Locate the cell with the specified text and output its (X, Y) center coordinate. 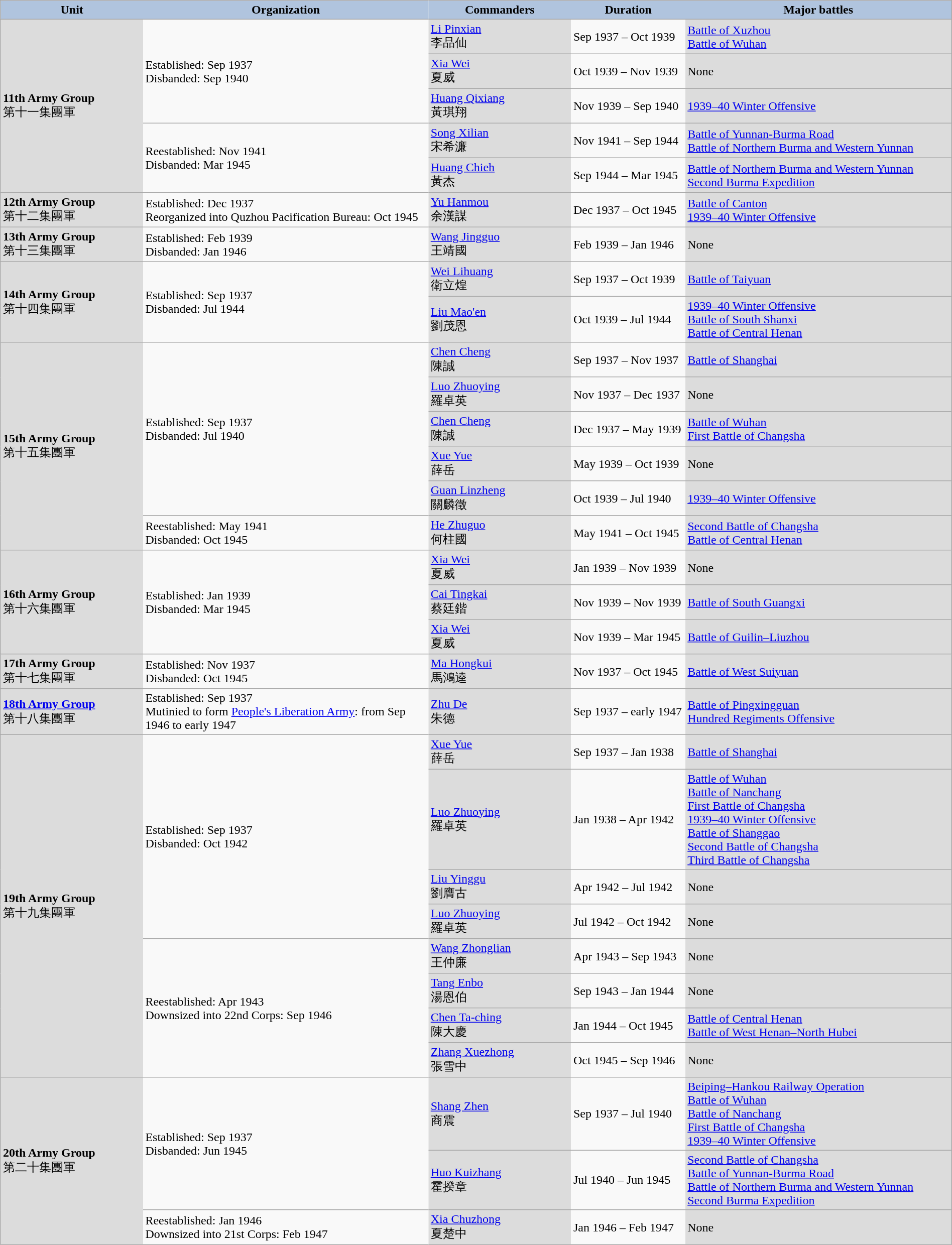
Yu Hanmou 余漢謀 (500, 210)
Reestablished: Nov 1941 Disbanded: Mar 1945 (286, 158)
13th Army Group 第十三集團軍 (72, 244)
Organization (286, 10)
Battle of Taiyuan (818, 279)
15th Army Group 第十五集團軍 (72, 446)
Jul 1942 – Oct 1942 (628, 922)
Huo Kuizhang 霍揆章 (500, 1180)
Nov 1941 – Sep 1944 (628, 141)
Guan Linzheng 關麟徵 (500, 498)
Liu Mao'en 劉茂恩 (500, 319)
May 1939 – Oct 1939 (628, 464)
Established: Jan 1939 Disbanded: Mar 1945 (286, 602)
14th Army Group 第十四集團軍 (72, 302)
Oct 1939 – Jul 1940 (628, 498)
Liu Yinggu 劉膺古 (500, 887)
18th Army Group 第十八集團軍 (72, 712)
Battle of Central Henan Battle of West Henan–North Hubei (818, 1025)
Major battles (818, 10)
Nov 1937 – Oct 1945 (628, 672)
Jul 1940 – Jun 1945 (628, 1180)
Reestablished: Jan 1946 Downsized into 21st Corps: Feb 1947 (286, 1227)
Jan 1939 – Nov 1939 (628, 567)
Oct 1939 – Jul 1944 (628, 319)
May 1941 – Oct 1945 (628, 533)
Feb 1939 – Jan 1946 (628, 244)
Battle of West Suiyuan (818, 672)
Beiping–Hankou Railway Operation Battle of Wuhan Battle of Nanchang First Battle of Changsha 1939–40 Winter Offensive (818, 1114)
Second Battle of Changsha Battle of Yunnan-Burma Road Battle of Northern Burma and Western Yunnan Second Burma Expedition (818, 1180)
Established: Sep 1937 Mutinied to form People's Liberation Army: from Sep 1946 to early 1947 (286, 712)
Established: Sep 1937 Disbanded: Jun 1945 (286, 1144)
Oct 1939 – Nov 1939 (628, 71)
Established: Sep 1937 Disbanded: Oct 1942 (286, 836)
Duration (628, 10)
Established: Nov 1937 Disbanded: Oct 1945 (286, 672)
Battle of Guilin–Liuzhou (818, 637)
Sep 1937 – early 1947 (628, 712)
Tang Enbo 湯恩伯 (500, 991)
Established: Dec 1937 Reorganized into Quzhou Pacification Bureau: Oct 1945 (286, 210)
Jan 1946 – Feb 1947 (628, 1227)
Ma Hongkui 馬鴻逵 (500, 672)
Unit (72, 10)
19th Army Group 第十九集團軍 (72, 906)
Dec 1937 – May 1939 (628, 429)
Battle of Canton 1939–40 Winter Offensive (818, 210)
Battle of Wuhan First Battle of Changsha (818, 429)
17th Army Group 第十七集團軍 (72, 672)
Battle of Yunnan-Burma Road Battle of Northern Burma and Western Yunnan (818, 141)
Wei Lihuang 衛立煌 (500, 279)
Reestablished: May 1941 Disbanded: Oct 1945 (286, 533)
Cai Tingkai 蔡廷鍇 (500, 602)
Sep 1937 – Jul 1940 (628, 1114)
Nov 1937 – Dec 1937 (628, 395)
1939–40 Winter Offensive Battle of South Shanxi Battle of Central Henan (818, 319)
12th Army Group 第十二集團軍 (72, 210)
Established: Sep 1937 Disbanded: Sep 1940 (286, 71)
Battle of Xuzhou Battle of Wuhan (818, 36)
Second Battle of Changsha Battle of Central Henan (818, 533)
Sep 1943 – Jan 1944 (628, 991)
Reestablished: Apr 1943 Downsized into 22nd Corps: Sep 1946 (286, 1008)
Established: Feb 1939 Disbanded: Jan 1946 (286, 244)
Shang Zhen 商震 (500, 1114)
Dec 1937 – Oct 1945 (628, 210)
Established: Sep 1937 Disbanded: Jul 1944 (286, 302)
Battle of Pingxingguan Hundred Regiments Offensive (818, 712)
Established: Sep 1937 Disbanded: Jul 1940 (286, 429)
Battle of South Guangxi (818, 602)
16th Army Group 第十六集團軍 (72, 602)
20th Army Group 第二十集團軍 (72, 1161)
Sep 1937 – Jan 1938 (628, 752)
Sep 1944 – Mar 1945 (628, 175)
Xia Chuzhong 夏楚中 (500, 1227)
Wang Jingguo 王靖國 (500, 244)
Li Pinxian 李品仙 (500, 36)
Nov 1939 – Mar 1945 (628, 637)
Apr 1942 – Jul 1942 (628, 887)
Zhu De 朱德 (500, 712)
Nov 1939 – Sep 1940 (628, 105)
Sep 1937 – Nov 1937 (628, 359)
He Zhuguo 何柱國 (500, 533)
Song Xilian 宋希濂 (500, 141)
Oct 1945 – Sep 1946 (628, 1060)
Commanders (500, 10)
Battle of Northern Burma and Western Yunnan Second Burma Expedition (818, 175)
Apr 1943 – Sep 1943 (628, 956)
11th Army Group 第十一集團軍 (72, 105)
Jan 1944 – Oct 1945 (628, 1025)
Huang Qixiang 黃琪翔 (500, 105)
Wang Zhonglian 王仲廉 (500, 956)
Jan 1938 – Apr 1942 (628, 819)
Huang Chieh 黃杰 (500, 175)
Zhang Xuezhong 張雪中 (500, 1060)
Nov 1939 – Nov 1939 (628, 602)
Chen Ta-ching 陳大慶 (500, 1025)
